Detect which cell encompasses the target text, then output its (X, Y) center coordinate. 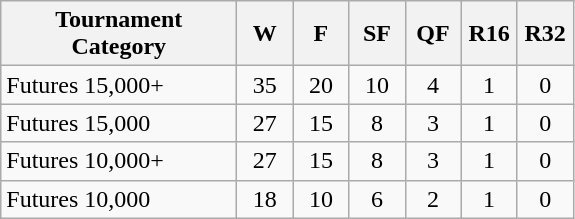
6 (377, 199)
R16 (489, 34)
R32 (545, 34)
18 (265, 199)
35 (265, 85)
4 (433, 85)
Futures 10,000+ (119, 161)
Futures 10,000 (119, 199)
SF (377, 34)
F (321, 34)
Futures 15,000+ (119, 85)
Tournament Category (119, 34)
2 (433, 199)
20 (321, 85)
Futures 15,000 (119, 123)
W (265, 34)
QF (433, 34)
